Search for the cell housing the specified text and yield its (X, Y) center coordinate. 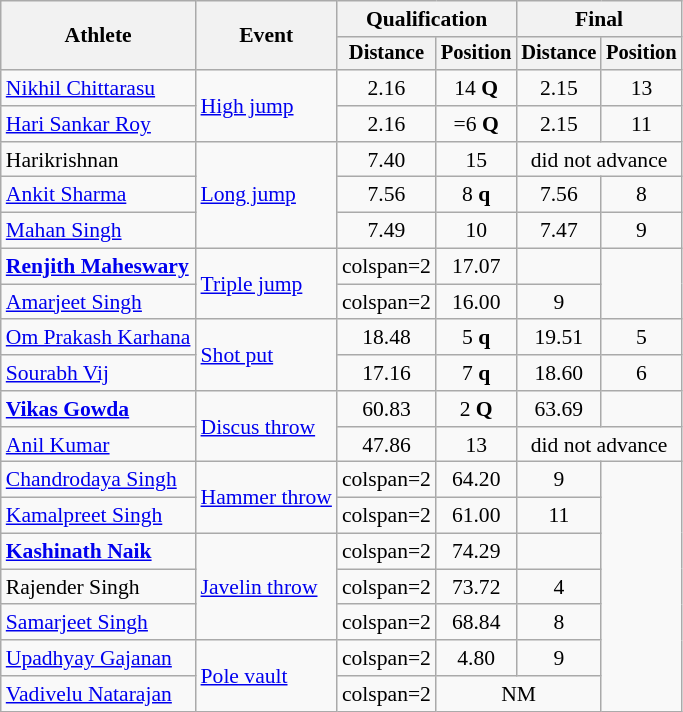
Om Prakash Karhana (98, 338)
16.00 (476, 302)
73.72 (476, 587)
Vadivelu Natarajan (98, 694)
19.51 (558, 338)
64.20 (476, 480)
10 (476, 231)
68.84 (476, 623)
Hammer throw (266, 498)
17.07 (476, 267)
Chandrodaya Singh (98, 480)
Mahan Singh (98, 231)
61.00 (476, 516)
High jump (266, 106)
Pole vault (266, 676)
Long jump (266, 196)
47.86 (386, 445)
Final (598, 19)
Amarjeet Singh (98, 302)
Qualification (426, 19)
NM (518, 694)
5 (641, 338)
74.29 (476, 552)
Athlete (98, 36)
Event (266, 36)
7.40 (386, 160)
Sourabh Vij (98, 373)
Kamalpreet Singh (98, 516)
4.80 (476, 658)
2 Q (476, 409)
7.49 (386, 231)
14 Q (476, 88)
Vikas Gowda (98, 409)
17.16 (386, 373)
18.60 (558, 373)
4 (558, 587)
Anil Kumar (98, 445)
7 q (476, 373)
Harikrishnan (98, 160)
Shot put (266, 356)
Rajender Singh (98, 587)
Triple jump (266, 284)
Samarjeet Singh (98, 623)
Ankit Sharma (98, 195)
=6 Q (476, 124)
Kashinath Naik (98, 552)
60.83 (386, 409)
63.69 (558, 409)
7.47 (558, 231)
18.48 (386, 338)
Javelin throw (266, 588)
Renjith Maheswary (98, 267)
Upadhyay Gajanan (98, 658)
5 q (476, 338)
Hari Sankar Roy (98, 124)
8 q (476, 195)
Nikhil Chittarasu (98, 88)
6 (641, 373)
Discus throw (266, 426)
15 (476, 160)
